Capture the cell that displays the provided text and extract its (X, Y) central coordinate. 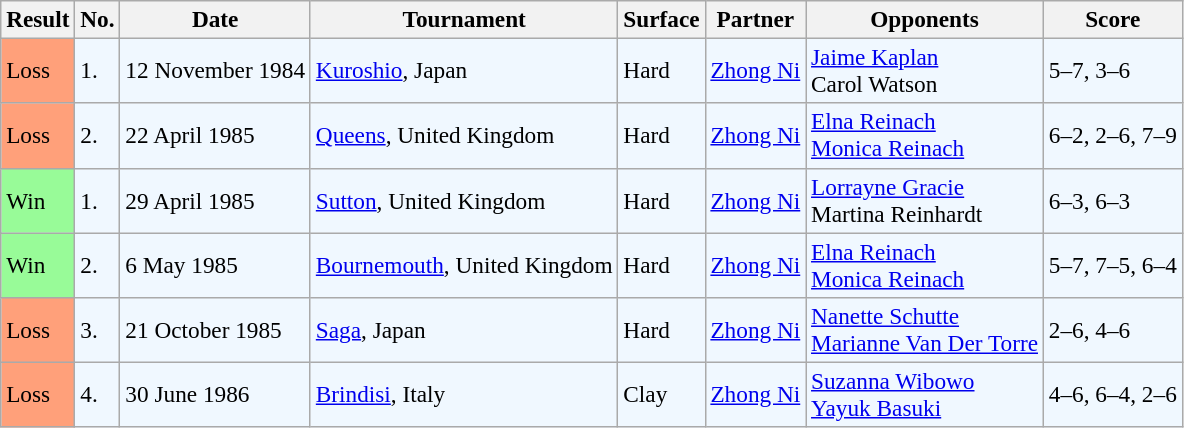
5–7, 7–5, 6–4 (1112, 264)
12 November 1984 (215, 70)
6–2, 2–6, 7–9 (1112, 136)
6 May 1985 (215, 264)
Score (1112, 19)
Surface (662, 19)
Brindisi, Italy (464, 394)
Sutton, United Kingdom (464, 200)
Partner (756, 19)
4–6, 6–4, 2–6 (1112, 394)
30 June 1986 (215, 394)
Clay (662, 394)
Suzanna Wibowo Yayuk Basuki (925, 394)
Bournemouth, United Kingdom (464, 264)
4. (98, 394)
No. (98, 19)
22 April 1985 (215, 136)
Nanette Schutte Marianne Van Der Torre (925, 330)
Tournament (464, 19)
21 October 1985 (215, 330)
Saga, Japan (464, 330)
Jaime Kaplan Carol Watson (925, 70)
Queens, United Kingdom (464, 136)
Opponents (925, 19)
Date (215, 19)
Result (38, 19)
Lorrayne Gracie Martina Reinhardt (925, 200)
2–6, 4–6 (1112, 330)
5–7, 3–6 (1112, 70)
29 April 1985 (215, 200)
6–3, 6–3 (1112, 200)
Kuroshio, Japan (464, 70)
3. (98, 330)
